Search for the cell housing the specified text and yield its (x, y) center coordinate. 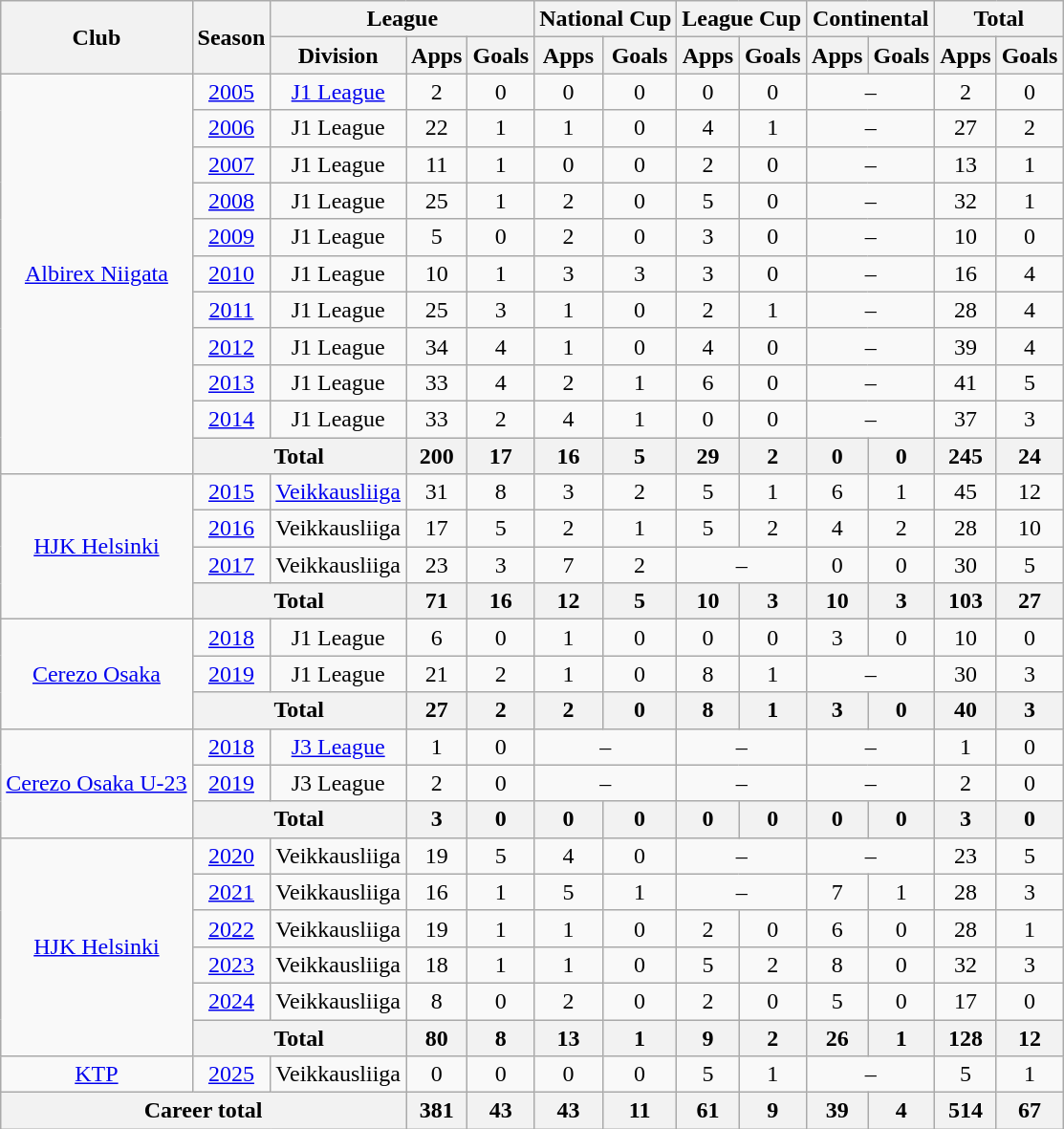
Career total (204, 1111)
128 (966, 1037)
2013 (231, 382)
KTP (97, 1075)
2021 (231, 892)
Cerezo Osaka U-23 (97, 783)
Continental (871, 19)
Season (231, 37)
22 (437, 128)
National Cup (606, 19)
41 (966, 382)
2010 (231, 273)
Club (97, 37)
Division (338, 55)
2014 (231, 419)
67 (1030, 1111)
2016 (231, 529)
League Cup (742, 19)
2023 (231, 965)
245 (966, 456)
2012 (231, 346)
29 (707, 456)
21 (437, 674)
2015 (231, 492)
80 (437, 1037)
League (402, 19)
45 (966, 492)
61 (707, 1111)
2020 (231, 856)
24 (1030, 456)
103 (966, 601)
34 (437, 346)
200 (437, 456)
2005 (231, 92)
40 (966, 710)
Cerezo Osaka (97, 674)
2024 (231, 1001)
381 (437, 1111)
18 (437, 965)
31 (437, 492)
2009 (231, 237)
2022 (231, 928)
Albirex Niigata (97, 273)
2008 (231, 201)
2006 (231, 128)
26 (837, 1037)
2007 (231, 164)
2017 (231, 565)
2025 (231, 1075)
37 (966, 419)
71 (437, 601)
2011 (231, 310)
514 (966, 1111)
